Capture the cell that displays the provided text and extract its [X, Y] central coordinate. 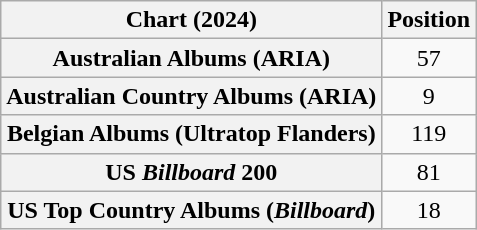
US Billboard 200 [192, 172]
18 [429, 210]
Chart (2024) [192, 20]
119 [429, 134]
Australian Albums (ARIA) [192, 58]
US Top Country Albums (Billboard) [192, 210]
57 [429, 58]
Australian Country Albums (ARIA) [192, 96]
Position [429, 20]
9 [429, 96]
81 [429, 172]
Belgian Albums (Ultratop Flanders) [192, 134]
